Scan for the cell matching the given text and deliver its [x, y] coordinate at center. 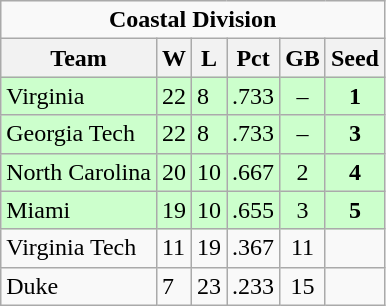
Virginia [79, 96]
Team [79, 58]
North Carolina [79, 172]
20 [174, 172]
Virginia Tech [79, 248]
1 [354, 96]
.655 [254, 210]
Duke [79, 286]
Georgia Tech [79, 134]
.233 [254, 286]
Coastal Division [193, 20]
Seed [354, 58]
2 [303, 172]
4 [354, 172]
W [174, 58]
Pct [254, 58]
.367 [254, 248]
.667 [254, 172]
7 [174, 286]
GB [303, 58]
23 [210, 286]
15 [303, 286]
5 [354, 210]
L [210, 58]
Miami [79, 210]
